Provide the [X, Y] coordinate of the cell's center where the given text is located.  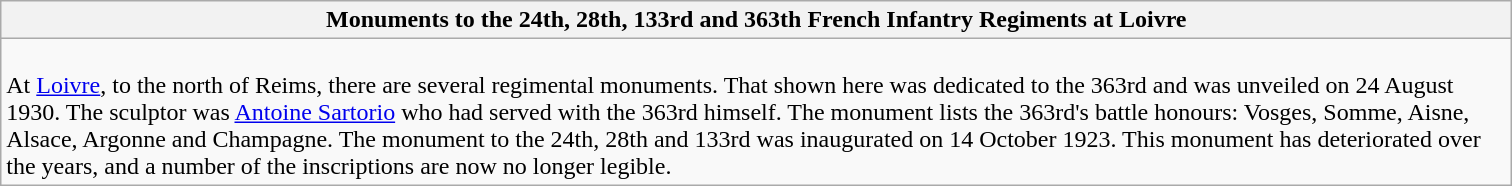
Monuments to the 24th, 28th, 133rd and 363th French Infantry Regiments at Loivre [756, 20]
